Capture the cell that displays the provided text and extract its [x, y] central coordinate. 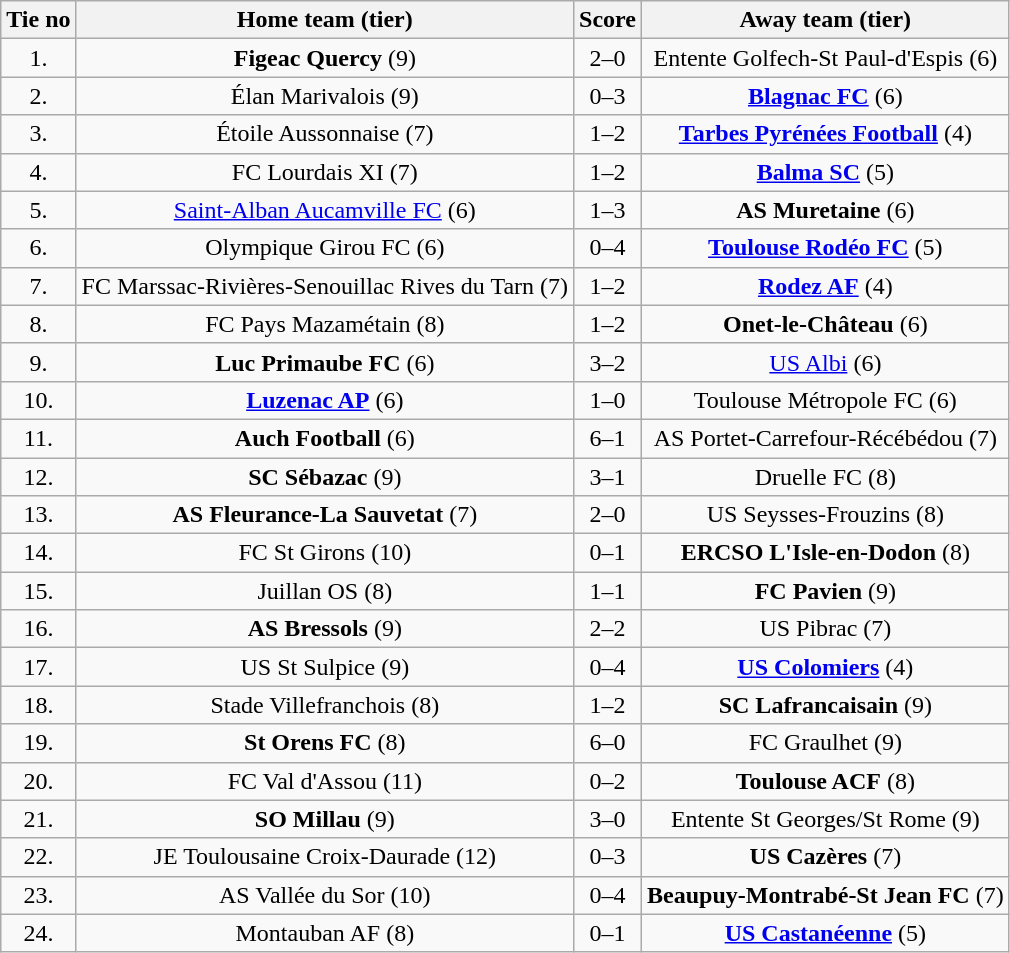
Entente St Georges/St Rome (9) [826, 819]
11. [38, 438]
4. [38, 172]
SC Sébazac (9) [325, 477]
22. [38, 857]
Beaupuy-Montrabé-St Jean FC (7) [826, 895]
23. [38, 895]
Élan Marivalois (9) [325, 96]
Toulouse Rodéo FC (5) [826, 248]
US St Sulpice (9) [325, 667]
6. [38, 248]
3–2 [608, 362]
Stade Villefranchois (8) [325, 705]
Tarbes Pyrénées Football (4) [826, 134]
US Albi (6) [826, 362]
2. [38, 96]
6–0 [608, 743]
10. [38, 400]
Entente Golfech-St Paul-d'Espis (6) [826, 58]
US Colomiers (4) [826, 667]
US Castanéenne (5) [826, 933]
5. [38, 210]
8. [38, 324]
6–1 [608, 438]
Rodez AF (4) [826, 286]
Saint-Alban Aucamville FC (6) [325, 210]
1–0 [608, 400]
Luc Primaube FC (6) [325, 362]
19. [38, 743]
Onet-le-Château (6) [826, 324]
7. [38, 286]
Toulouse Métropole FC (6) [826, 400]
Balma SC (5) [826, 172]
Away team (tier) [826, 20]
FC Marssac-Rivières-Senouillac Rives du Tarn (7) [325, 286]
17. [38, 667]
St Orens FC (8) [325, 743]
Blagnac FC (6) [826, 96]
Score [608, 20]
14. [38, 553]
AS Portet-Carrefour-Récébédou (7) [826, 438]
Étoile Aussonnaise (7) [325, 134]
Montauban AF (8) [325, 933]
US Cazères (7) [826, 857]
1–1 [608, 591]
AS Vallée du Sor (10) [325, 895]
9. [38, 362]
21. [38, 819]
FC Pavien (9) [826, 591]
JE Toulousaine Croix-Daurade (12) [325, 857]
ERCSO L'Isle-en-Dodon (8) [826, 553]
3. [38, 134]
13. [38, 515]
US Seysses-Frouzins (8) [826, 515]
3–0 [608, 819]
US Pibrac (7) [826, 629]
FC Lourdais XI (7) [325, 172]
SC Lafrancaisain (9) [826, 705]
Olympique Girou FC (6) [325, 248]
Juillan OS (8) [325, 591]
12. [38, 477]
FC St Girons (10) [325, 553]
Home team (tier) [325, 20]
0–2 [608, 781]
Auch Football (6) [325, 438]
AS Fleurance-La Sauvetat (7) [325, 515]
Luzenac AP (6) [325, 400]
FC Val d'Assou (11) [325, 781]
AS Muretaine (6) [826, 210]
Figeac Quercy (9) [325, 58]
20. [38, 781]
3–1 [608, 477]
Tie no [38, 20]
18. [38, 705]
1–3 [608, 210]
16. [38, 629]
SO Millau (9) [325, 819]
Druelle FC (8) [826, 477]
AS Bressols (9) [325, 629]
15. [38, 591]
24. [38, 933]
1. [38, 58]
FC Graulhet (9) [826, 743]
FC Pays Mazamétain (8) [325, 324]
Toulouse ACF (8) [826, 781]
2–2 [608, 629]
